Search for the cell housing the specified text and yield its (X, Y) center coordinate. 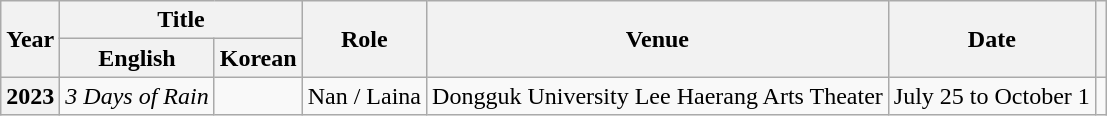
3 Days of Rain (137, 96)
Venue (658, 39)
Year (30, 39)
July 25 to October 1 (992, 96)
Role (364, 39)
Date (992, 39)
2023 (30, 96)
Title (181, 20)
Nan / Laina (364, 96)
Korean (258, 58)
Dongguk University Lee Haerang Arts Theater (658, 96)
English (137, 58)
